Determine the (x, y) coordinate at the center of the cell enclosing the given text.  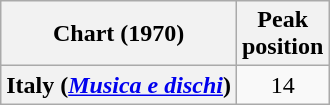
Chart (1970) (119, 34)
Italy (Musica e dischi) (119, 85)
Peakposition (282, 34)
14 (282, 85)
